Capture the cell that displays the provided text and extract its (x, y) central coordinate. 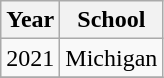
Michigan (112, 58)
School (112, 20)
2021 (30, 58)
Year (30, 20)
